Extract the (X, Y) coordinate from the center of the cell holding the provided text.  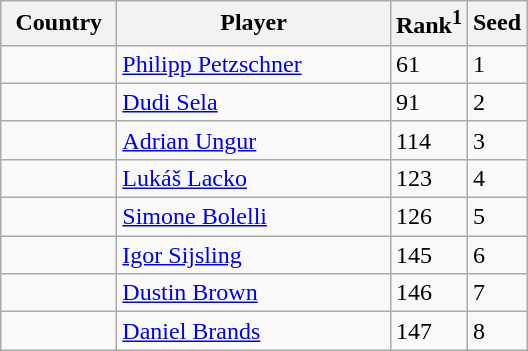
Seed (496, 24)
61 (428, 64)
Dustin Brown (254, 293)
114 (428, 140)
Rank1 (428, 24)
Player (254, 24)
Philipp Petzschner (254, 64)
Igor Sijsling (254, 255)
Adrian Ungur (254, 140)
Simone Bolelli (254, 217)
7 (496, 293)
6 (496, 255)
2 (496, 102)
91 (428, 102)
Daniel Brands (254, 331)
146 (428, 293)
147 (428, 331)
126 (428, 217)
3 (496, 140)
4 (496, 178)
Country (59, 24)
5 (496, 217)
Dudi Sela (254, 102)
123 (428, 178)
145 (428, 255)
Lukáš Lacko (254, 178)
8 (496, 331)
1 (496, 64)
